Scan for the cell matching the given text and deliver its [x, y] coordinate at center. 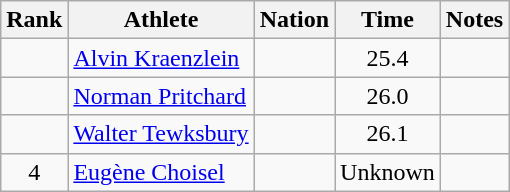
4 [34, 172]
Athlete [161, 20]
Unknown [388, 172]
Eugène Choisel [161, 172]
26.1 [388, 134]
25.4 [388, 58]
Alvin Kraenzlein [161, 58]
Norman Pritchard [161, 96]
Nation [294, 20]
Notes [474, 20]
Time [388, 20]
Rank [34, 20]
26.0 [388, 96]
Walter Tewksbury [161, 134]
